Locate the cell with the specified text and output its (x, y) center coordinate. 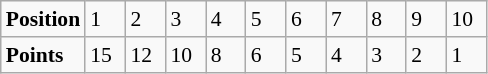
Position (43, 19)
7 (346, 19)
Points (43, 55)
12 (145, 55)
9 (426, 19)
15 (105, 55)
